Pinpoint the cell where the given text exists, returning its [X, Y] midpoint coordinate. 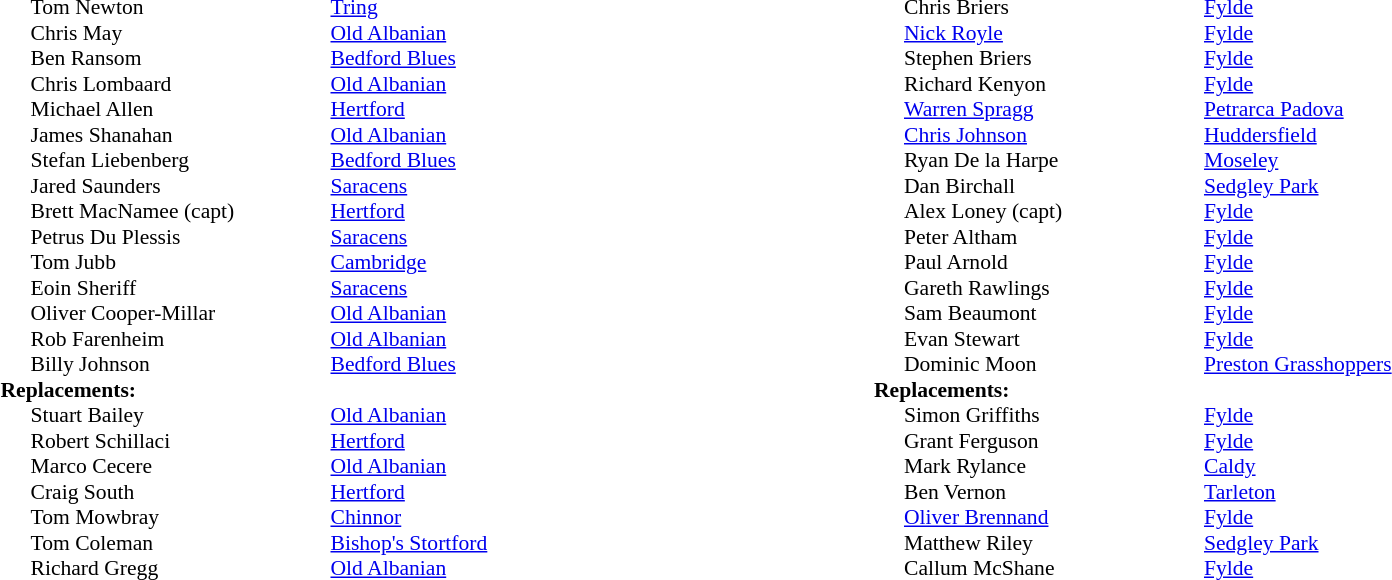
Cambridge [408, 263]
Billy Johnson [180, 365]
Richard Kenyon [1054, 84]
Ben Vernon [1054, 492]
Simon Griffiths [1054, 415]
Paul Arnold [1054, 263]
Stefan Liebenberg [180, 161]
Sam Beaumont [1054, 313]
Michael Allen [180, 109]
Chris Lombaard [180, 84]
Ryan De la Harpe [1054, 161]
Warren Spragg [1054, 109]
Caldy [1298, 467]
Nick Royle [1054, 33]
Stephen Briers [1054, 59]
Alex Loney (capt) [1054, 211]
Oliver Cooper-Millar [180, 313]
Peter Altham [1054, 237]
Dominic Moon [1054, 365]
Tom Mowbray [180, 517]
Moseley [1298, 161]
Jared Saunders [180, 186]
Tom Coleman [180, 543]
Chinnor [408, 517]
James Shanahan [180, 135]
Chris Johnson [1054, 135]
Oliver Brennand [1054, 517]
Rob Farenheim [180, 339]
Dan Birchall [1054, 186]
Chris May [180, 33]
Petrarca Padova [1298, 109]
Bishop's Stortford [408, 543]
Preston Grasshoppers [1298, 365]
Tarleton [1298, 492]
Brett MacNamee (capt) [180, 211]
Ben Ransom [180, 59]
Huddersfield [1298, 135]
Marco Cecere [180, 467]
Robert Schillaci [180, 441]
Evan Stewart [1054, 339]
Craig South [180, 492]
Tom Jubb [180, 263]
Grant Ferguson [1054, 441]
Petrus Du Plessis [180, 237]
Stuart Bailey [180, 415]
Eoin Sheriff [180, 288]
Mark Rylance [1054, 467]
Gareth Rawlings [1054, 288]
Matthew Riley [1054, 543]
